Search for the cell housing the specified text and yield its [X, Y] center coordinate. 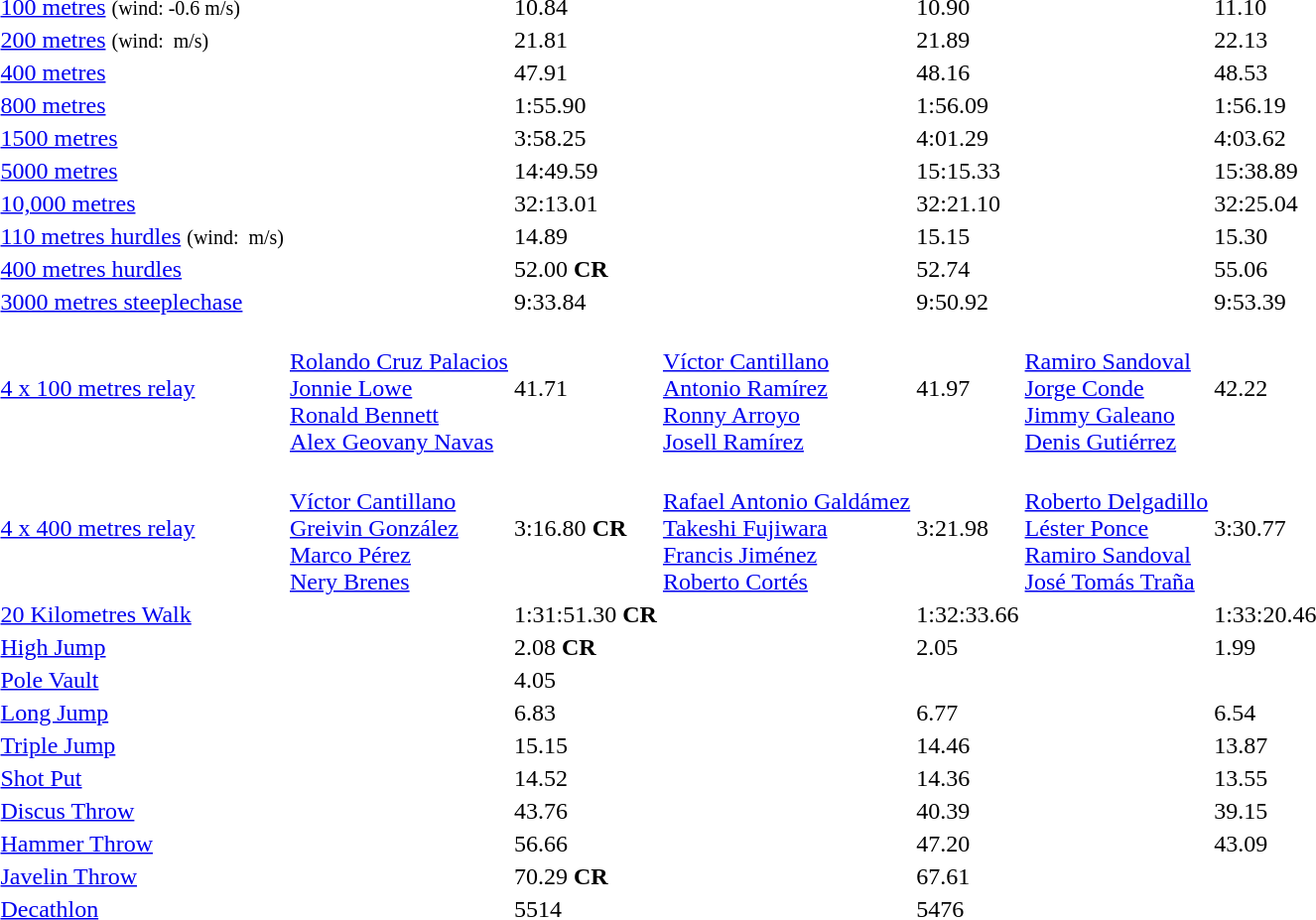
2.05 [968, 647]
1:32:33.66 [968, 614]
40.39 [968, 811]
43.76 [586, 811]
48.16 [968, 72]
32:13.01 [586, 203]
Víctor Cantillano Greivin González Marco Pérez Nery Brenes [399, 528]
32:21.10 [968, 203]
70.29 CR [586, 876]
14:49.59 [586, 171]
47.20 [968, 844]
4.05 [586, 680]
47.91 [586, 72]
9:33.84 [586, 302]
14.89 [586, 236]
Rafael Antonio Galdámez Takeshi Fujiwara Francis Jiménez Roberto Cortés [786, 528]
Ramiro Sandoval Jorge Conde Jimmy Galeano Denis Gutiérrez [1117, 388]
15:15.33 [968, 171]
3:16.80 CR [586, 528]
14.36 [968, 778]
14.46 [968, 745]
56.66 [586, 844]
3:58.25 [586, 138]
6.77 [968, 713]
Rolando Cruz Palacios Jonnie Lowe Ronald Bennett Alex Geovany Navas [399, 388]
67.61 [968, 876]
Víctor Cantillano Antonio Ramírez Ronny Arroyo Josell Ramírez [786, 388]
6.83 [586, 713]
1:55.90 [586, 105]
21.89 [968, 40]
1:31:51.30 CR [586, 614]
41.71 [586, 388]
52.74 [968, 269]
9:50.92 [968, 302]
52.00 CR [586, 269]
14.52 [586, 778]
Roberto Delgadillo Léster Ponce Ramiro Sandoval José Tomás Traña [1117, 528]
41.97 [968, 388]
2.08 CR [586, 647]
3:21.98 [968, 528]
4:01.29 [968, 138]
1:56.09 [968, 105]
21.81 [586, 40]
